From the cell containing the given text, extract its center point as (x, y) coordinate. 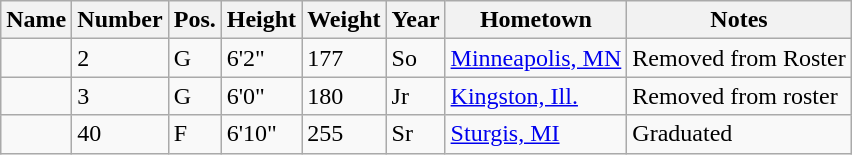
Removed from roster (739, 96)
Year (416, 20)
Name (36, 20)
3 (120, 96)
Hometown (536, 20)
Minneapolis, MN (536, 58)
255 (344, 134)
177 (344, 58)
Jr (416, 96)
Sr (416, 134)
Removed from Roster (739, 58)
40 (120, 134)
6'2" (261, 58)
Graduated (739, 134)
F (194, 134)
Kingston, Ill. (536, 96)
Weight (344, 20)
So (416, 58)
Number (120, 20)
Sturgis, MI (536, 134)
6'10" (261, 134)
Height (261, 20)
Notes (739, 20)
180 (344, 96)
2 (120, 58)
6'0" (261, 96)
Pos. (194, 20)
